For the text-containing cell, return its midpoint in [X, Y] coordinate format. 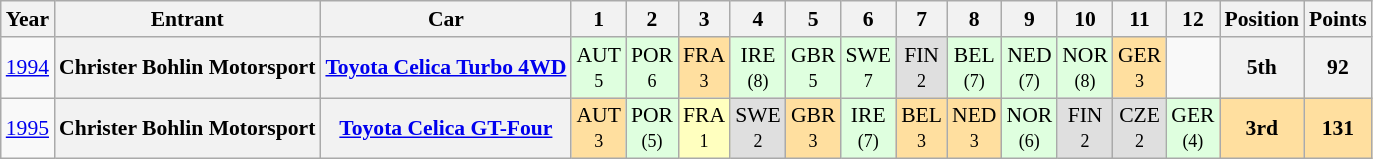
POR(5) [652, 128]
Toyota Celica Turbo 4WD [446, 68]
1995 [28, 128]
GBR5 [814, 68]
Year [28, 19]
5th [1262, 68]
CZE2 [1140, 128]
BEL3 [922, 128]
IRE(8) [758, 68]
Toyota Celica GT-Four [446, 128]
Position [1262, 19]
11 [1140, 19]
3rd [1262, 128]
10 [1085, 19]
3 [704, 19]
Car [446, 19]
131 [1338, 128]
GBR3 [814, 128]
SWE7 [868, 68]
9 [1029, 19]
FRA3 [704, 68]
4 [758, 19]
6 [868, 19]
Entrant [187, 19]
NED3 [974, 128]
AUT3 [598, 128]
7 [922, 19]
AUT5 [598, 68]
5 [814, 19]
IRE(7) [868, 128]
GER3 [1140, 68]
1994 [28, 68]
NOR(8) [1085, 68]
8 [974, 19]
2 [652, 19]
12 [1192, 19]
SWE2 [758, 128]
GER(4) [1192, 128]
NOR(6) [1029, 128]
POR6 [652, 68]
BEL(7) [974, 68]
1 [598, 19]
NED(7) [1029, 68]
92 [1338, 68]
Points [1338, 19]
FRA1 [704, 128]
